For the text-containing cell, return its midpoint in [x, y] coordinate format. 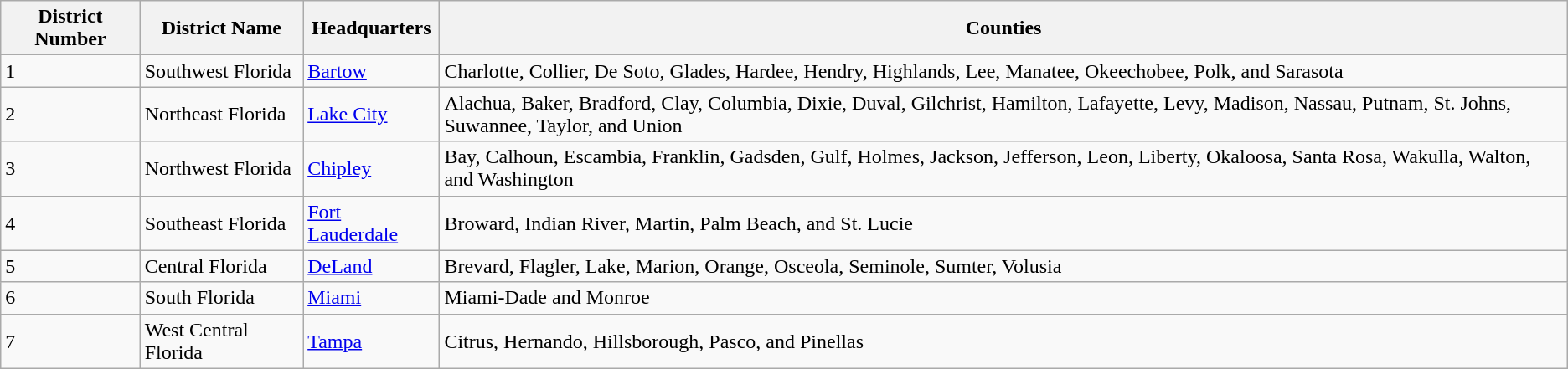
Central Florida [221, 266]
Chipley [372, 169]
Brevard, Flagler, Lake, Marion, Orange, Osceola, Seminole, Sumter, Volusia [1003, 266]
7 [70, 341]
Broward, Indian River, Martin, Palm Beach, and St. Lucie [1003, 223]
Counties [1003, 28]
Northeast Florida [221, 114]
4 [70, 223]
Northwest Florida [221, 169]
District Name [221, 28]
Southeast Florida [221, 223]
Headquarters [372, 28]
Bartow [372, 71]
Citrus, Hernando, Hillsborough, Pasco, and Pinellas [1003, 341]
Tampa [372, 341]
3 [70, 169]
West Central Florida [221, 341]
Southwest Florida [221, 71]
Miami [372, 298]
Miami-Dade and Monroe [1003, 298]
2 [70, 114]
Charlotte, Collier, De Soto, Glades, Hardee, Hendry, Highlands, Lee, Manatee, Okeechobee, Polk, and Sarasota [1003, 71]
Fort Lauderdale [372, 223]
1 [70, 71]
Bay, Calhoun, Escambia, Franklin, Gadsden, Gulf, Holmes, Jackson, Jefferson, Leon, Liberty, Okaloosa, Santa Rosa, Wakulla, Walton, and Washington [1003, 169]
DeLand [372, 266]
South Florida [221, 298]
Lake City [372, 114]
5 [70, 266]
6 [70, 298]
District Number [70, 28]
